Determine the [X, Y] coordinate at the center of the cell enclosing the given text.  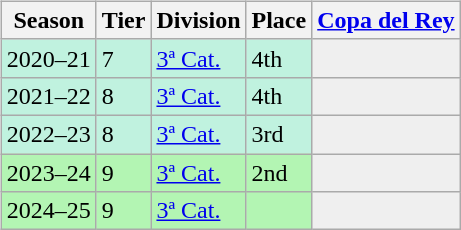
Copa del Rey [386, 20]
7 [124, 58]
Season [48, 20]
2020–21 [48, 58]
Division [198, 20]
3rd [279, 134]
2022–23 [48, 134]
Tier [124, 20]
Place [279, 20]
2024–25 [48, 211]
2023–24 [48, 173]
2nd [279, 173]
2021–22 [48, 96]
